Search for the cell housing the specified text and yield its (X, Y) center coordinate. 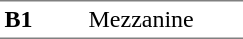
Mezzanine (164, 20)
B1 (42, 20)
